Identify which cell holds the provided text, then report its [x, y] central coordinate. 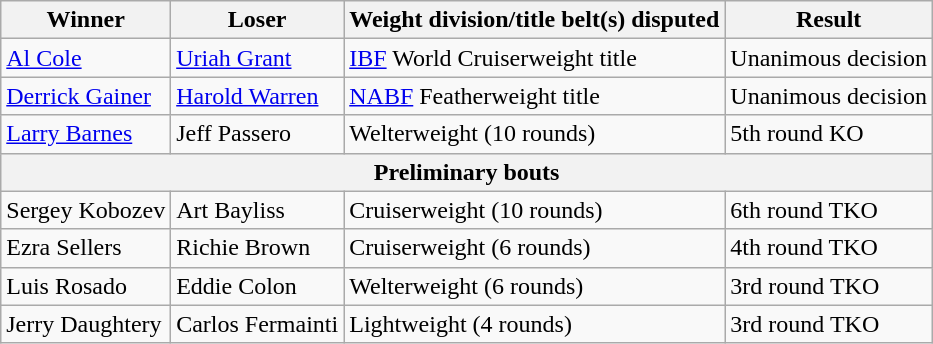
Jeff Passero [258, 134]
Jerry Daughtery [86, 324]
Cruiserweight (10 rounds) [534, 210]
Derrick Gainer [86, 96]
Preliminary bouts [467, 172]
Sergey Kobozev [86, 210]
Winner [86, 20]
Loser [258, 20]
Welterweight (10 rounds) [534, 134]
IBF World Cruiserweight title [534, 58]
NABF Featherweight title [534, 96]
Eddie Colon [258, 286]
Result [829, 20]
Larry Barnes [86, 134]
Ezra Sellers [86, 248]
Harold Warren [258, 96]
Lightweight (4 rounds) [534, 324]
Welterweight (6 rounds) [534, 286]
Cruiserweight (6 rounds) [534, 248]
Richie Brown [258, 248]
6th round TKO [829, 210]
Art Bayliss [258, 210]
Al Cole [86, 58]
Weight division/title belt(s) disputed [534, 20]
Uriah Grant [258, 58]
5th round KO [829, 134]
Carlos Fermainti [258, 324]
Luis Rosado [86, 286]
4th round TKO [829, 248]
